Capture the cell that displays the provided text and extract its (x, y) central coordinate. 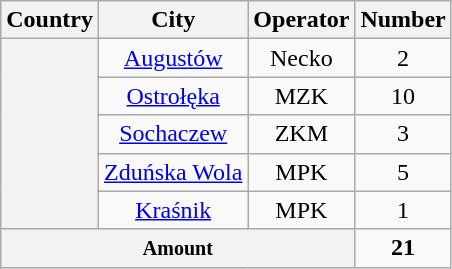
Augustów (172, 58)
Country (50, 20)
Operator (302, 20)
Necko (302, 58)
Ostrołęka (172, 96)
Number (403, 20)
Zduńska Wola (172, 172)
ZKM (302, 134)
10 (403, 96)
21 (403, 248)
City (172, 20)
3 (403, 134)
1 (403, 210)
MZK (302, 96)
2 (403, 58)
Kraśnik (172, 210)
Sochaczew (172, 134)
5 (403, 172)
Amount (178, 248)
